Pinpoint the cell where the given text exists, returning its [x, y] midpoint coordinate. 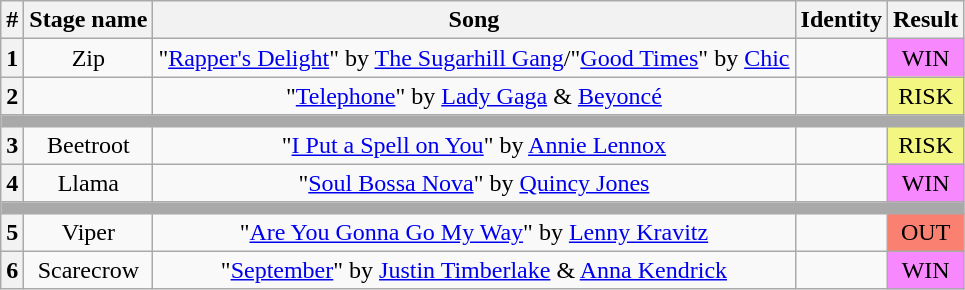
"I Put a Spell on You" by Annie Lennox [474, 145]
Identity [841, 20]
Zip [88, 58]
Viper [88, 232]
6 [12, 270]
Beetroot [88, 145]
Result [925, 20]
3 [12, 145]
"Rapper's Delight" by The Sugarhill Gang/"Good Times" by Chic [474, 58]
5 [12, 232]
Llama [88, 183]
"Telephone" by Lady Gaga & Beyoncé [474, 96]
Stage name [88, 20]
# [12, 20]
4 [12, 183]
OUT [925, 232]
"Are You Gonna Go My Way" by Lenny Kravitz [474, 232]
2 [12, 96]
1 [12, 58]
"Soul Bossa Nova" by Quincy Jones [474, 183]
Song [474, 20]
Scarecrow [88, 270]
"September" by Justin Timberlake & Anna Kendrick [474, 270]
